Capture the cell that displays the provided text and extract its [X, Y] central coordinate. 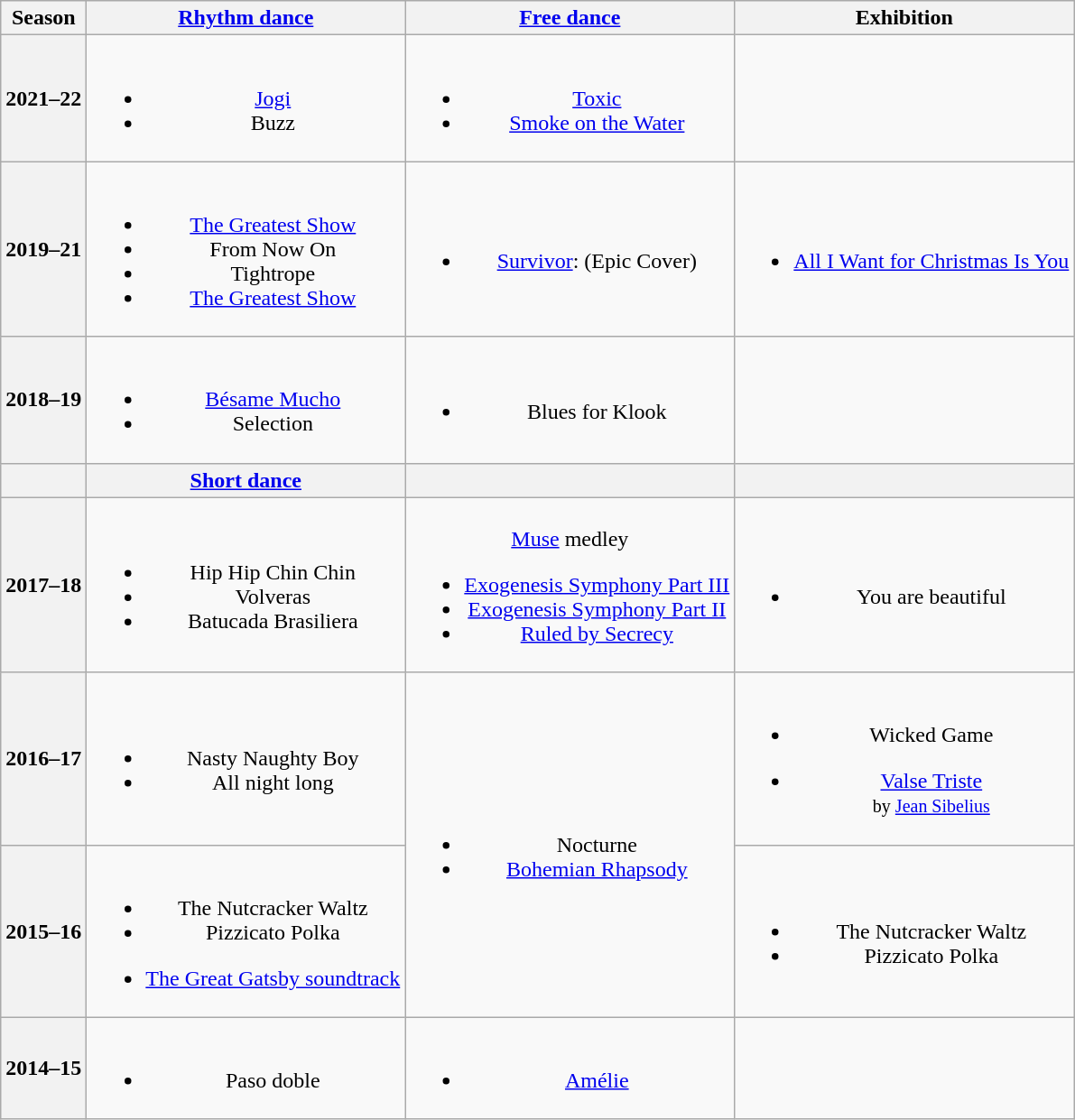
2014–15 [43, 1069]
The Nutcracker Waltz Pizzicato Polka [904, 931]
The Greatest Show From Now On Tightrope The Greatest Show [246, 249]
Rhythm dance [246, 18]
2018–19 [43, 400]
NocturneBohemian Rhapsody [570, 845]
Free dance [570, 18]
Survivor: (Epic Cover) [570, 249]
Paso doble [246, 1069]
Amélie [570, 1069]
Season [43, 18]
Bésame Mucho Selection [246, 400]
Hip Hip Chin Chin Volveras Batucada Brasiliera [246, 585]
Short dance [246, 480]
2019–21 [43, 249]
ToxicSmoke on the Water [570, 98]
Nasty Naughty Boy All night long [246, 758]
Wicked Game Valse Tristeby Jean Sibelius [904, 758]
2015–16 [43, 931]
All I Want for Christmas Is You [904, 249]
You are beautiful [904, 585]
2017–18 [43, 585]
The Nutcracker Waltz Pizzicato Polka The Great Gatsby soundtrack [246, 931]
Jogi Buzz [246, 98]
Muse medleyExogenesis Symphony Part IIIExogenesis Symphony Part IIRuled by Secrecy [570, 585]
Exhibition [904, 18]
2016–17 [43, 758]
Blues for Klook [570, 400]
2021–22 [43, 98]
